Find where the given text appears and provide that cell's center as (x, y) coordinate. 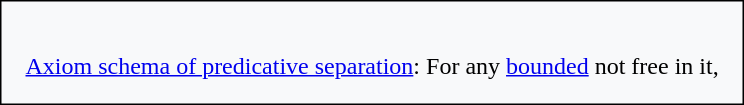
Axiom schema of predicative separation: For any bounded not free in it, (372, 52)
